Capture the cell that displays the provided text and extract its [x, y] central coordinate. 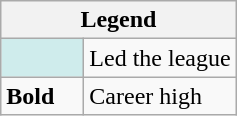
Legend [118, 20]
Career high [160, 96]
Bold [42, 96]
Led the league [160, 58]
